Identify which cell holds the provided text, then report its (x, y) central coordinate. 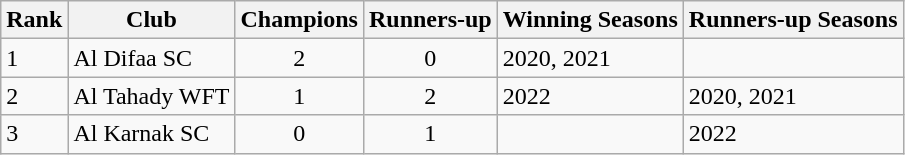
Club (152, 20)
Al Tahady WFT (152, 96)
Champions (299, 20)
Winning Seasons (590, 20)
Runners-up Seasons (793, 20)
3 (34, 134)
Al Difaa SC (152, 58)
Runners-up (430, 20)
Rank (34, 20)
Al Karnak SC (152, 134)
